From the cell containing the given text, extract its center point as [X, Y] coordinate. 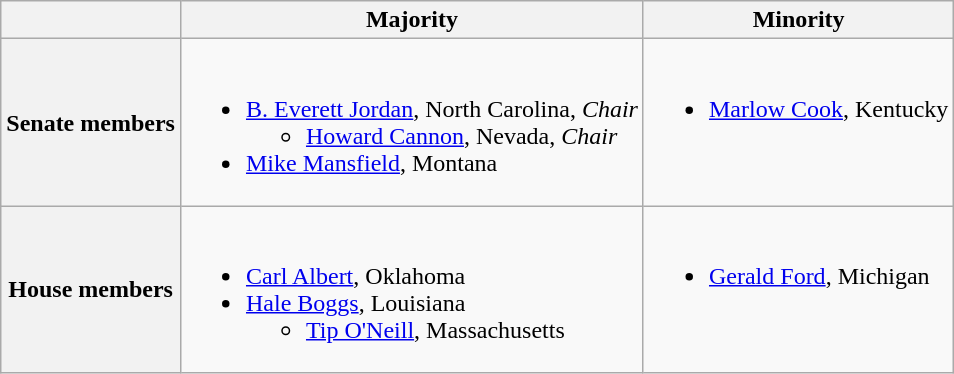
Carl Albert, OklahomaHale Boggs, Louisiana Tip O'Neill, Massachusetts [412, 290]
Gerald Ford, Michigan [798, 290]
Senate members [91, 122]
House members [91, 290]
Majority [412, 20]
B. Everett Jordan, North Carolina, Chair Howard Cannon, Nevada, ChairMike Mansfield, Montana [412, 122]
Minority [798, 20]
Marlow Cook, Kentucky [798, 122]
